Determine the [X, Y] coordinate at the center of the cell enclosing the given text.  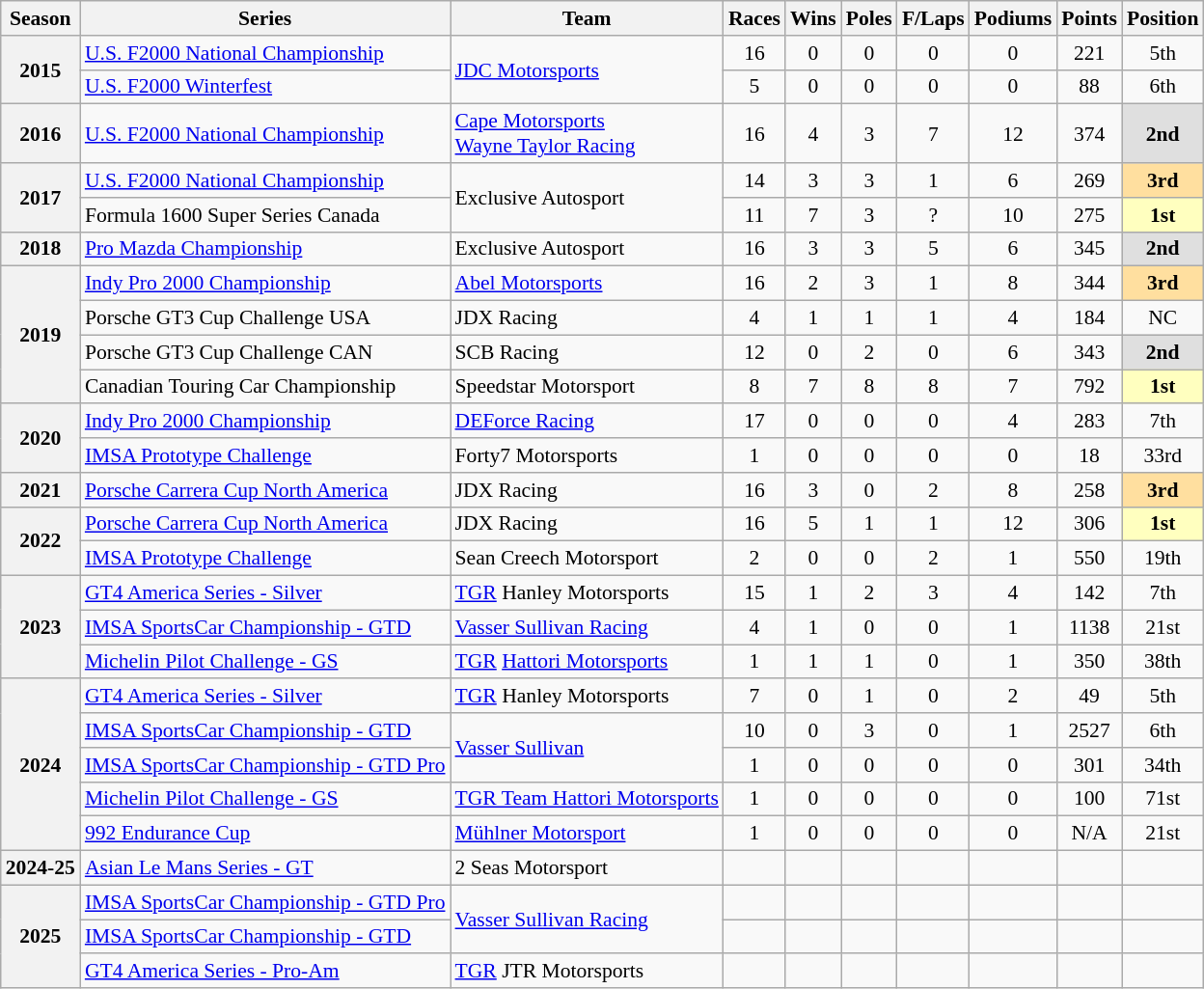
Position [1163, 18]
2017 [41, 197]
275 [1089, 215]
71st [1163, 799]
345 [1089, 249]
34th [1163, 765]
1138 [1089, 627]
269 [1089, 180]
2019 [41, 335]
Wins [813, 18]
11 [754, 215]
2020 [41, 438]
Season [41, 18]
2024 [41, 765]
Pro Mazda Championship [265, 249]
Canadian Touring Car Championship [265, 387]
992 Endurance Cup [265, 834]
792 [1089, 387]
100 [1089, 799]
Formula 1600 Super Series Canada [265, 215]
U.S. F2000 Winterfest [265, 87]
Abel Motorsports [587, 284]
Team [587, 18]
2025 [41, 936]
Vasser Sullivan [587, 747]
550 [1089, 559]
15 [754, 593]
Sean Creech Motorsport [587, 559]
14 [754, 180]
33rd [1163, 455]
Speedstar Motorsport [587, 387]
2018 [41, 249]
19th [1163, 559]
Forty7 Motorsports [587, 455]
2023 [41, 627]
? [934, 215]
301 [1089, 765]
88 [1089, 87]
DEForce Racing [587, 422]
JDC Motorsports [587, 69]
38th [1163, 662]
NC [1163, 318]
184 [1089, 318]
N/A [1089, 834]
350 [1089, 662]
2527 [1089, 730]
283 [1089, 422]
Points [1089, 18]
Cape Motorsports Wayne Taylor Racing [587, 133]
17 [754, 422]
Podiums [1013, 18]
258 [1089, 490]
344 [1089, 284]
TGR JTR Motorsports [587, 972]
142 [1089, 593]
SCB Racing [587, 352]
2016 [41, 133]
Races [754, 18]
TGR Hattori Motorsports [587, 662]
18 [1089, 455]
306 [1089, 524]
TGR Team Hattori Motorsports [587, 799]
2022 [41, 540]
221 [1089, 53]
2021 [41, 490]
Asian Le Mans Series - GT [265, 868]
2015 [41, 69]
Series [265, 18]
49 [1089, 697]
F/Laps [934, 18]
2 Seas Motorsport [587, 868]
374 [1089, 133]
2024-25 [41, 868]
GT4 America Series - Pro-Am [265, 972]
343 [1089, 352]
Poles [869, 18]
Porsche GT3 Cup Challenge CAN [265, 352]
Porsche GT3 Cup Challenge USA [265, 318]
Mühlner Motorsport [587, 834]
